Locate the cell with the specified text and output its [X, Y] center coordinate. 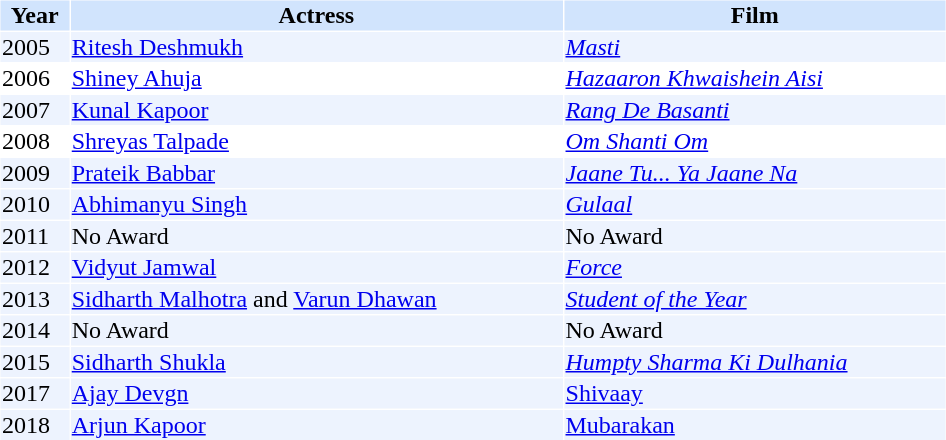
2007 [34, 110]
Arjun Kapoor [316, 425]
2017 [34, 393]
Kunal Kapoor [316, 110]
Gulaal [754, 205]
2009 [34, 173]
Rang De Basanti [754, 110]
Hazaaron Khwaishein Aisi [754, 79]
2018 [34, 425]
2014 [34, 331]
Shreyas Talpade [316, 141]
Ajay Devgn [316, 393]
Abhimanyu Singh [316, 205]
Mubarakan [754, 425]
Year [34, 15]
2010 [34, 205]
2006 [34, 79]
Vidyut Jamwal [316, 267]
Sidharth Shukla [316, 362]
Masti [754, 47]
Actress [316, 15]
2015 [34, 362]
Om Shanti Om [754, 141]
Force [754, 267]
Shiney Ahuja [316, 79]
Jaane Tu... Ya Jaane Na [754, 173]
2011 [34, 236]
2005 [34, 47]
2008 [34, 141]
Prateik Babbar [316, 173]
2012 [34, 267]
Film [754, 15]
Shivaay [754, 393]
2013 [34, 299]
Student of the Year [754, 299]
Sidharth Malhotra and Varun Dhawan [316, 299]
Ritesh Deshmukh [316, 47]
Humpty Sharma Ki Dulhania [754, 362]
